Return (x, y) of the center of cell containing provided text 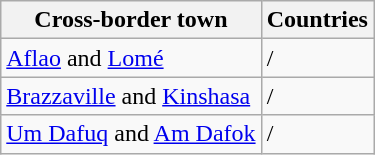
Cross-border town (131, 20)
Countries (317, 20)
Aflao and Lomé (131, 58)
Um Dafuq and Am Dafok (131, 134)
Brazzaville and Kinshasa (131, 96)
